Provide the [X, Y] coordinate of the cell's center where the given text is located.  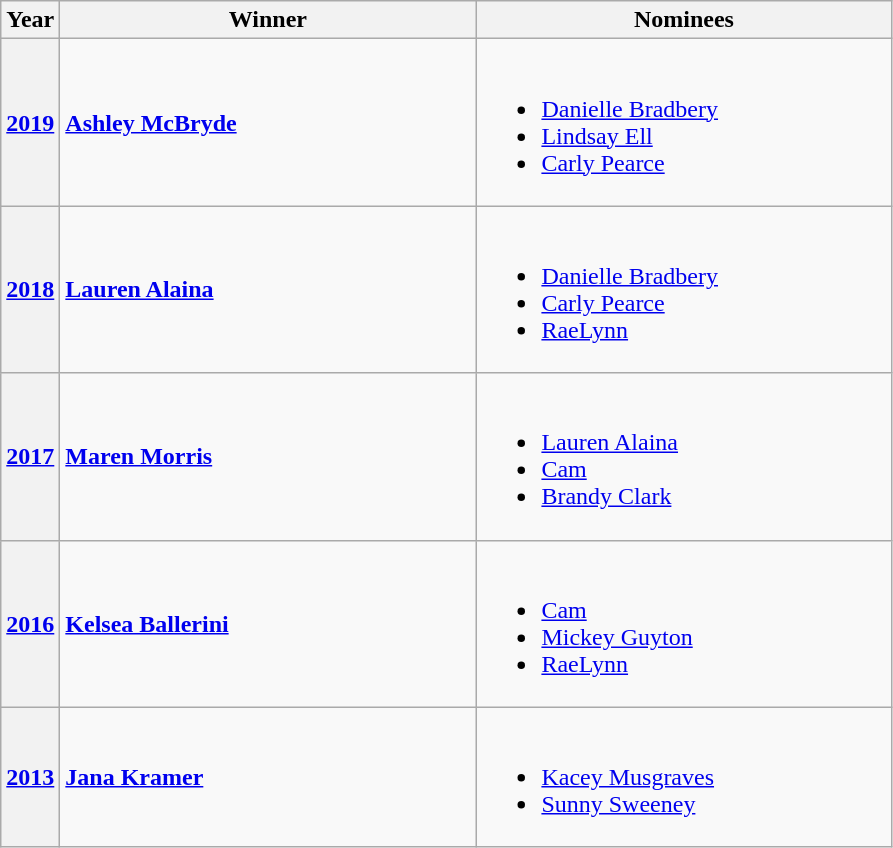
Kelsea Ballerini [268, 624]
Danielle BradberyLindsay EllCarly Pearce [684, 122]
2018 [30, 290]
Year [30, 20]
CamMickey GuytonRaeLynn [684, 624]
Lauren Alaina [268, 290]
Winner [268, 20]
Lauren AlainaCamBrandy Clark [684, 456]
Maren Morris [268, 456]
2019 [30, 122]
Danielle BradberyCarly PearceRaeLynn [684, 290]
Ashley McBryde [268, 122]
Kacey MusgravesSunny Sweeney [684, 777]
2013 [30, 777]
Nominees [684, 20]
2016 [30, 624]
2017 [30, 456]
Jana Kramer [268, 777]
